Output the (X, Y) coordinate of the center of the cell containing the given text.  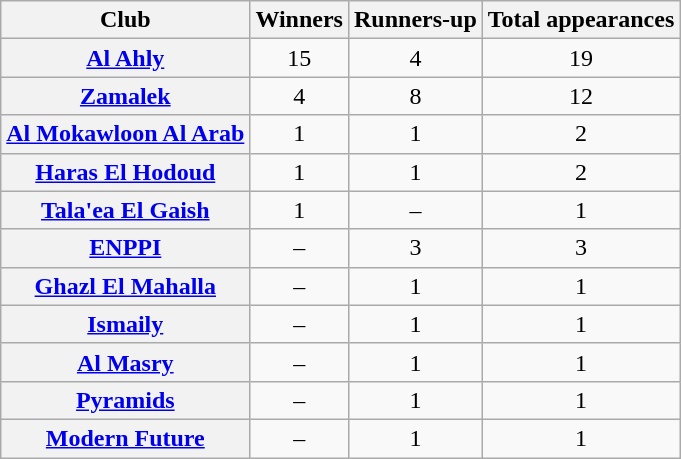
Pyramids (126, 400)
Al Masry (126, 362)
Runners-up (415, 20)
12 (581, 96)
Winners (300, 20)
19 (581, 58)
ENPPI (126, 248)
Zamalek (126, 96)
15 (300, 58)
Al Ahly (126, 58)
Tala'ea El Gaish (126, 210)
Al Mokawloon Al Arab (126, 134)
Ghazl El Mahalla (126, 286)
Haras El Hodoud (126, 172)
Club (126, 20)
Ismaily (126, 324)
Total appearances (581, 20)
8 (415, 96)
Modern Future (126, 438)
